Search for the cell housing the specified text and yield its [x, y] center coordinate. 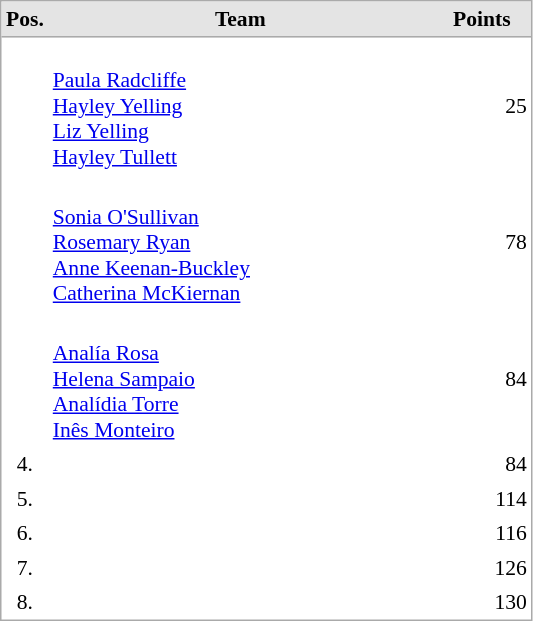
Paula Radcliffe Hayley Yelling Liz Yelling Hayley Tullett [240, 106]
Sonia O'Sullivan Rosemary Ryan Anne Keenan-Buckley Catherina McKiernan [240, 242]
4. [26, 464]
114 [482, 499]
Pos. [26, 20]
8. [26, 602]
130 [482, 602]
25 [482, 106]
7. [26, 567]
78 [482, 242]
6. [26, 533]
Analía Rosa Helena Sampaio Analídia Torre Inês Monteiro [240, 378]
126 [482, 567]
5. [26, 499]
Points [482, 20]
116 [482, 533]
Team [240, 20]
